Determine the (x, y) coordinate at the center of the cell enclosing the given text.  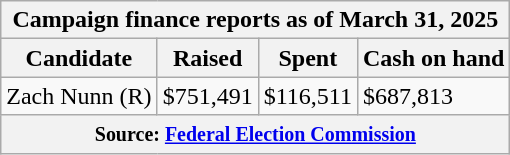
Zach Nunn (R) (79, 96)
Candidate (79, 58)
Raised (208, 58)
Spent (308, 58)
Cash on hand (433, 58)
$116,511 (308, 96)
$687,813 (433, 96)
$751,491 (208, 96)
Campaign finance reports as of March 31, 2025 (256, 20)
Source: Federal Election Commission (256, 134)
